Scan for the cell matching the given text and deliver its [x, y] coordinate at center. 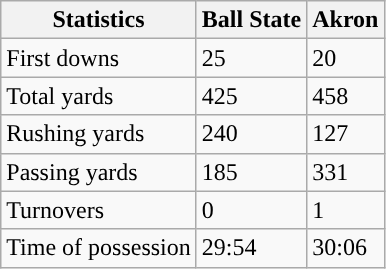
Ball State [251, 20]
Time of possession [99, 248]
127 [346, 134]
331 [346, 172]
25 [251, 58]
0 [251, 210]
Passing yards [99, 172]
First downs [99, 58]
240 [251, 134]
425 [251, 96]
20 [346, 58]
30:06 [346, 248]
Statistics [99, 20]
29:54 [251, 248]
1 [346, 210]
Turnovers [99, 210]
185 [251, 172]
Akron [346, 20]
458 [346, 96]
Rushing yards [99, 134]
Total yards [99, 96]
